Return the (X, Y) coordinate for the center point of the cell that contains the specified text.  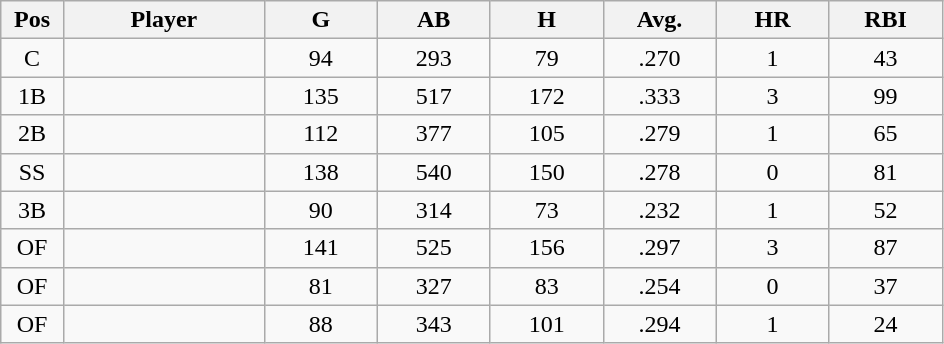
99 (886, 96)
112 (320, 134)
327 (434, 286)
88 (320, 324)
65 (886, 134)
135 (320, 96)
RBI (886, 20)
C (32, 58)
37 (886, 286)
2B (32, 134)
SS (32, 172)
52 (886, 210)
3B (32, 210)
1B (32, 96)
G (320, 20)
138 (320, 172)
.333 (660, 96)
172 (546, 96)
94 (320, 58)
.278 (660, 172)
73 (546, 210)
24 (886, 324)
AB (434, 20)
Avg. (660, 20)
Pos (32, 20)
Player (164, 20)
377 (434, 134)
101 (546, 324)
79 (546, 58)
150 (546, 172)
.232 (660, 210)
314 (434, 210)
.297 (660, 248)
540 (434, 172)
.254 (660, 286)
87 (886, 248)
83 (546, 286)
525 (434, 248)
HR (772, 20)
293 (434, 58)
343 (434, 324)
.279 (660, 134)
.270 (660, 58)
105 (546, 134)
90 (320, 210)
.294 (660, 324)
156 (546, 248)
H (546, 20)
517 (434, 96)
43 (886, 58)
141 (320, 248)
